Provide the [x, y] coordinate of the cell's center where the given text is located.  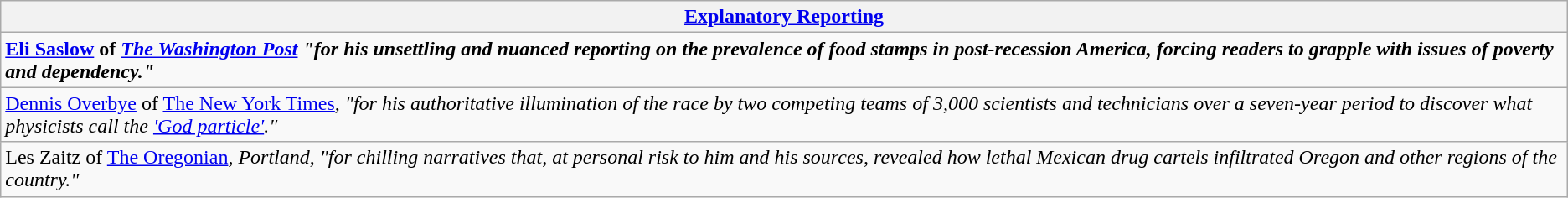
Explanatory Reporting [784, 17]
